Provide the (x, y) coordinate of the cell's center where the given text is located.  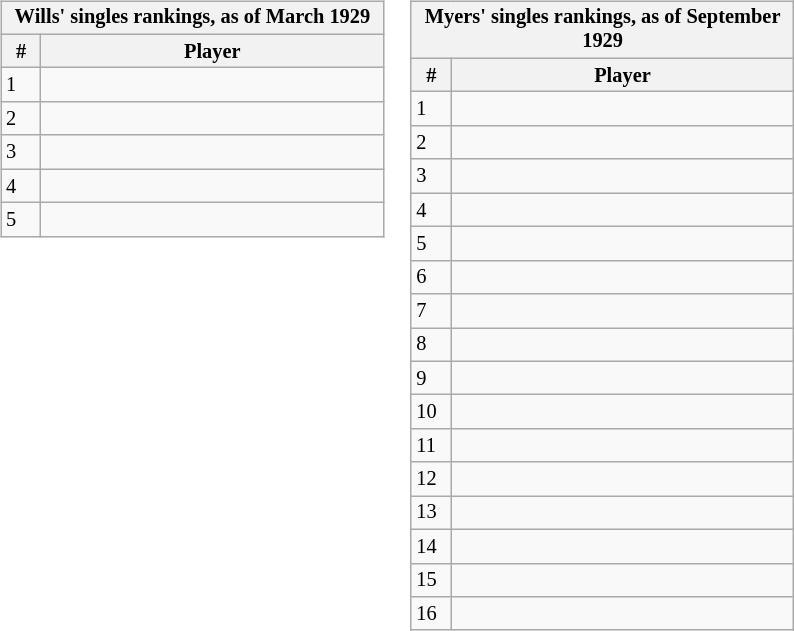
Myers' singles rankings, as of September 1929 (602, 30)
14 (431, 546)
16 (431, 614)
8 (431, 345)
13 (431, 513)
12 (431, 479)
Wills' singles rankings, as of March 1929 (192, 18)
15 (431, 580)
10 (431, 412)
6 (431, 277)
9 (431, 378)
11 (431, 446)
7 (431, 311)
